For the text-containing cell, return its midpoint in [x, y] coordinate format. 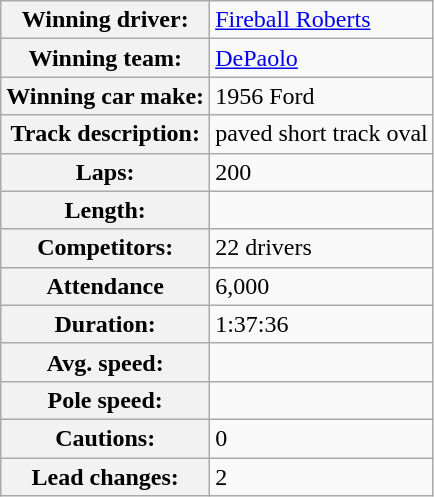
Cautions: [106, 438]
200 [322, 172]
Attendance [106, 286]
0 [322, 438]
Winning team: [106, 58]
Avg. speed: [106, 362]
1:37:36 [322, 324]
Fireball Roberts [322, 20]
Winning car make: [106, 96]
1956 Ford [322, 96]
Duration: [106, 324]
DePaolo [322, 58]
6,000 [322, 286]
paved short track oval [322, 134]
Competitors: [106, 248]
Length: [106, 210]
Laps: [106, 172]
Track description: [106, 134]
Pole speed: [106, 400]
Winning driver: [106, 20]
2 [322, 477]
22 drivers [322, 248]
Lead changes: [106, 477]
